Extract the (x, y) coordinate from the center of the cell holding the provided text.  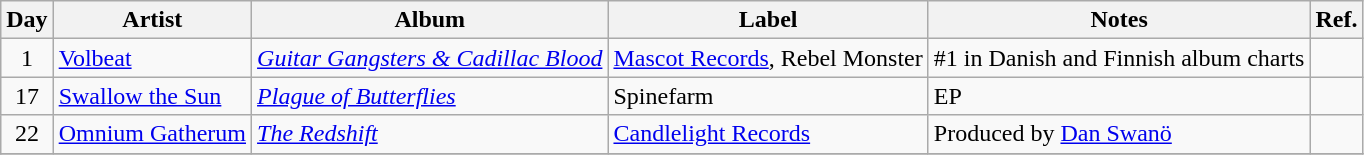
The Redshift (430, 134)
1 (27, 58)
Volbeat (152, 58)
Plague of Butterflies (430, 96)
Mascot Records, Rebel Monster (768, 58)
17 (27, 96)
#1 in Danish and Finnish album charts (1119, 58)
Guitar Gangsters & Cadillac Blood (430, 58)
Ref. (1336, 20)
Swallow the Sun (152, 96)
Album (430, 20)
Produced by Dan Swanö (1119, 134)
22 (27, 134)
EP (1119, 96)
Omnium Gatherum (152, 134)
Day (27, 20)
Artist (152, 20)
Label (768, 20)
Candlelight Records (768, 134)
Notes (1119, 20)
Spinefarm (768, 96)
